Scan for the cell matching the given text and deliver its [X, Y] coordinate at center. 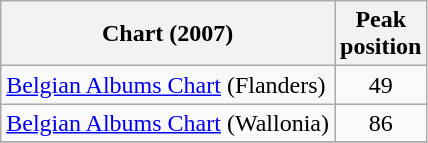
49 [380, 85]
Peakposition [380, 34]
Belgian Albums Chart (Flanders) [168, 85]
86 [380, 123]
Belgian Albums Chart (Wallonia) [168, 123]
Chart (2007) [168, 34]
